Output the [X, Y] coordinate of the center of the cell containing the given text.  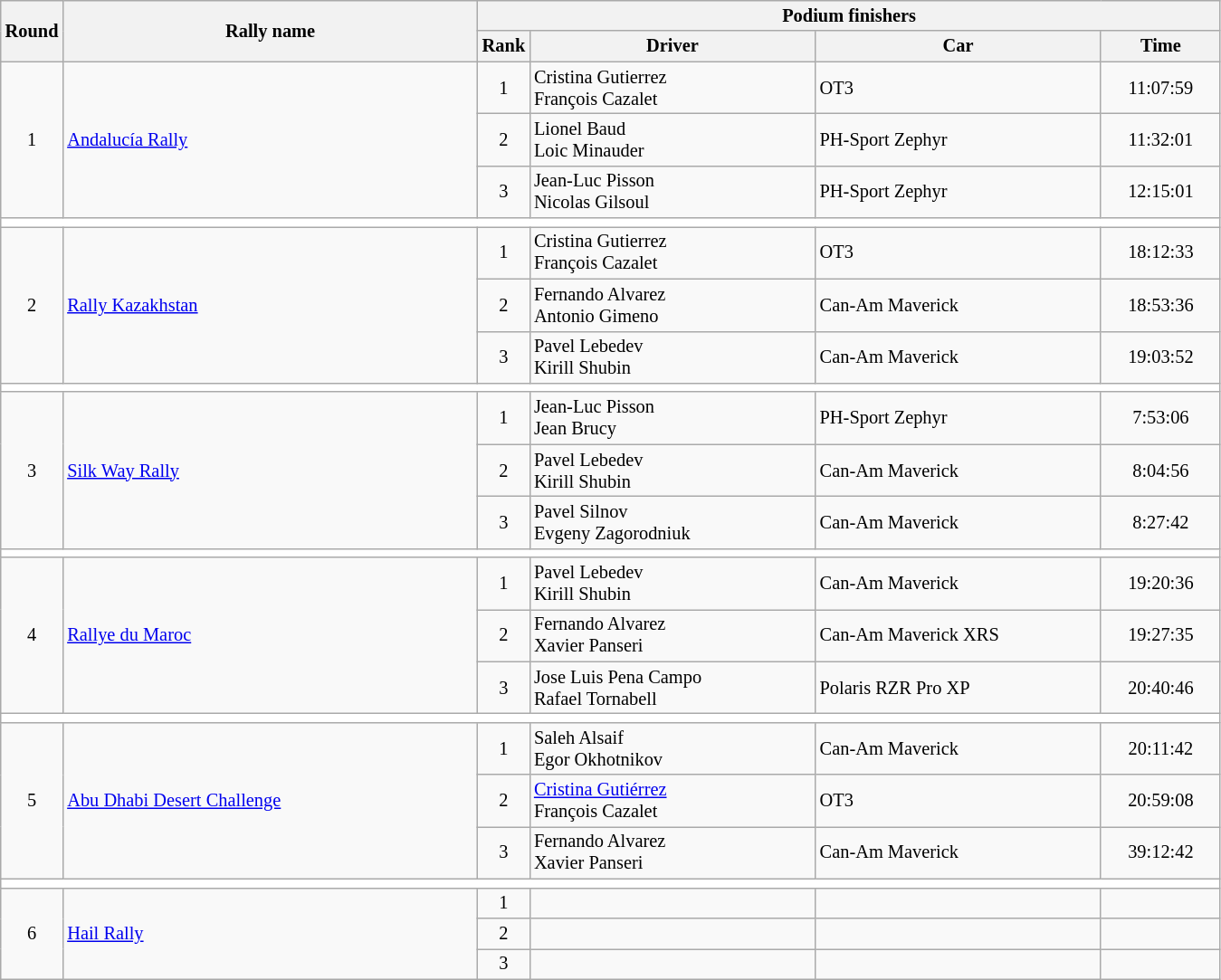
Round [33, 31]
19:20:36 [1160, 584]
Fernando Alvarez Antonio Gimeno [673, 305]
11:32:01 [1160, 139]
Jose Luis Pena Campo Rafael Tornabell [673, 688]
Rally Kazakhstan [270, 304]
Rally name [270, 31]
Rallye du Maroc [270, 635]
Lionel Baud Loic Minauder [673, 139]
6 [33, 934]
Abu Dhabi Desert Challenge [270, 800]
8:04:56 [1160, 471]
Jean-Luc Pisson Nicolas Gilsoul [673, 192]
19:27:35 [1160, 635]
Can-Am Maverick XRS [959, 635]
5 [33, 800]
Polaris RZR Pro XP [959, 688]
39:12:42 [1160, 852]
Cristina Gutiérrez François Cazalet [673, 801]
Rank [503, 46]
Jean-Luc Pisson Jean Brucy [673, 418]
Saleh Alsaif Egor Okhotnikov [673, 748]
Silk Way Rally [270, 471]
4 [33, 635]
Time [1160, 46]
Podium finishers [849, 15]
12:15:01 [1160, 192]
Hail Rally [270, 934]
11:07:59 [1160, 88]
20:40:46 [1160, 688]
18:53:36 [1160, 305]
Andalucía Rally [270, 139]
Driver [673, 46]
19:03:52 [1160, 357]
Pavel Silnov Evgeny Zagorodniuk [673, 522]
7:53:06 [1160, 418]
20:11:42 [1160, 748]
18:12:33 [1160, 252]
8:27:42 [1160, 522]
20:59:08 [1160, 801]
Car [959, 46]
